Identify which cell holds the provided text, then report its (X, Y) central coordinate. 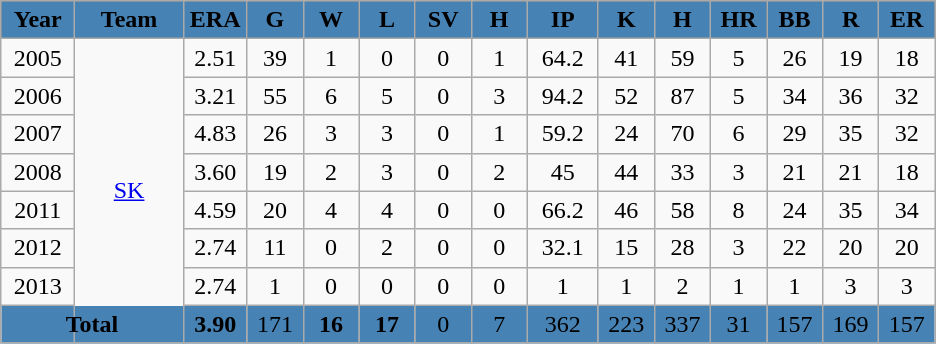
45 (562, 172)
39 (275, 58)
Total (92, 324)
ER (907, 20)
2011 (38, 210)
2006 (38, 96)
W (331, 20)
17 (387, 324)
52 (626, 96)
169 (851, 324)
HR (738, 20)
G (275, 20)
IP (562, 20)
28 (682, 248)
ERA (215, 20)
31 (738, 324)
59 (682, 58)
2005 (38, 58)
223 (626, 324)
2008 (38, 172)
3.60 (215, 172)
66.2 (562, 210)
337 (682, 324)
87 (682, 96)
Year (38, 20)
Team (130, 20)
15 (626, 248)
94.2 (562, 96)
59.2 (562, 134)
70 (682, 134)
64.2 (562, 58)
33 (682, 172)
3.90 (215, 324)
3.21 (215, 96)
2.51 (215, 58)
22 (794, 248)
16 (331, 324)
K (626, 20)
58 (682, 210)
11 (275, 248)
362 (562, 324)
171 (275, 324)
4.59 (215, 210)
2013 (38, 286)
46 (626, 210)
41 (626, 58)
2012 (38, 248)
L (387, 20)
44 (626, 172)
2007 (38, 134)
R (851, 20)
8 (738, 210)
BB (794, 20)
32.1 (562, 248)
SK (130, 191)
4.83 (215, 134)
SV (443, 20)
55 (275, 96)
7 (499, 324)
36 (851, 96)
29 (794, 134)
